Return (x, y) of the center of cell containing provided text 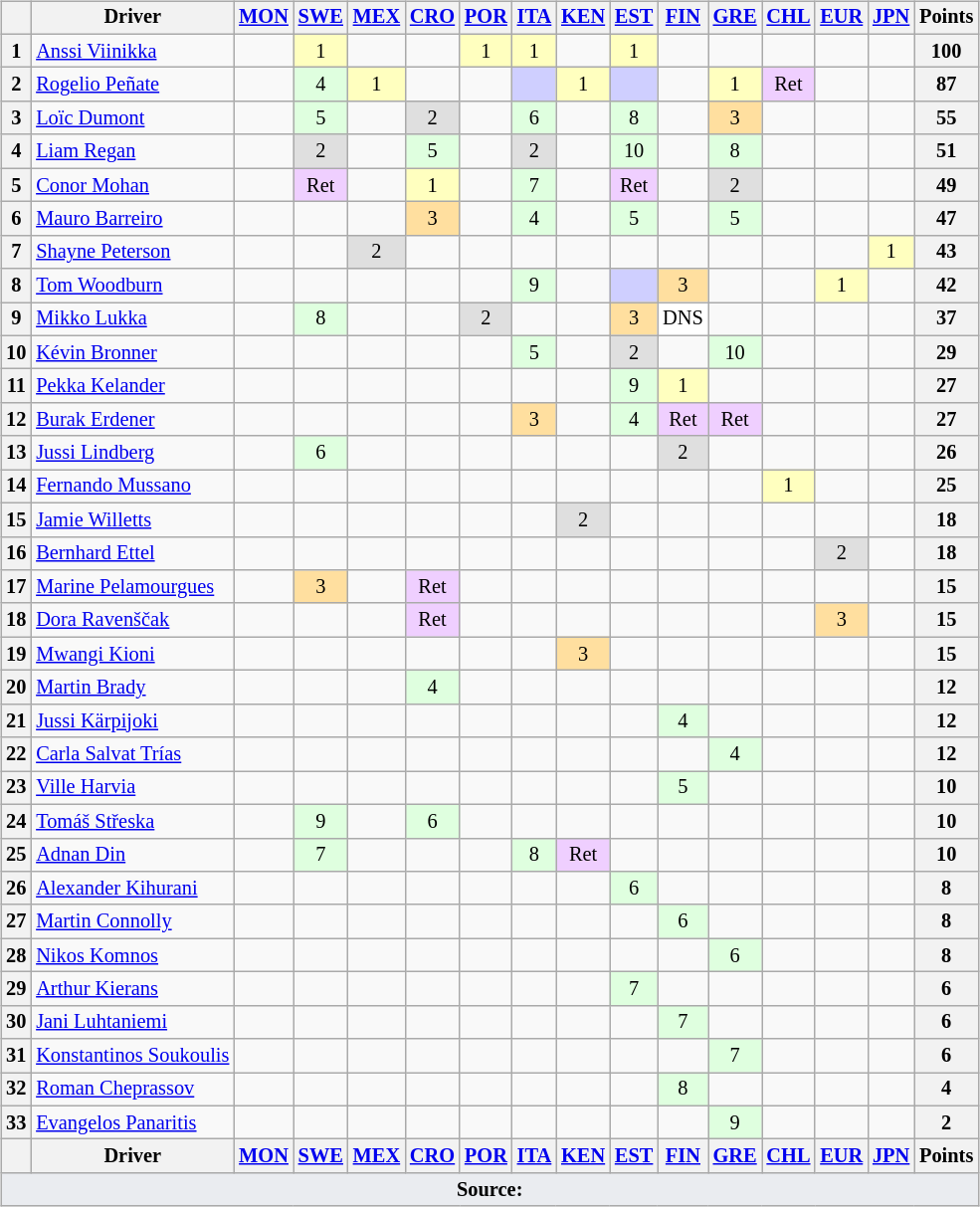
Burak Erdener (132, 420)
11 (16, 386)
49 (946, 185)
Marine Pelamourgues (132, 587)
Konstantinos Soukoulis (132, 1056)
42 (946, 286)
Martin Brady (132, 688)
Roman Cheprassov (132, 1090)
37 (946, 319)
Mwangi Kioni (132, 654)
Mikko Lukka (132, 319)
47 (946, 219)
24 (16, 821)
Liam Regan (132, 151)
30 (16, 1022)
Nikos Komnos (132, 955)
Jussi Lindberg (132, 453)
Source: (490, 1190)
31 (16, 1056)
32 (16, 1090)
22 (16, 754)
Dora Ravenščak (132, 620)
Tomáš Střeska (132, 821)
13 (16, 453)
Rogelio Peñate (132, 85)
43 (946, 252)
14 (16, 487)
Alexander Kihurani (132, 889)
Ville Harvia (132, 788)
28 (16, 955)
33 (16, 1122)
Evangelos Panaritis (132, 1122)
Kévin Bronner (132, 352)
Pekka Kelander (132, 386)
Jussi Kärpijoki (132, 720)
Jani Luhtaniemi (132, 1022)
55 (946, 118)
Carla Salvat Trías (132, 754)
100 (946, 51)
51 (946, 151)
Jamie Willetts (132, 519)
Arthur Kierans (132, 989)
Tom Woodburn (132, 286)
Mauro Barreiro (132, 219)
Adnan Din (132, 855)
Martin Connolly (132, 921)
19 (16, 654)
Anssi Viinikka (132, 51)
16 (16, 553)
Bernhard Ettel (132, 553)
23 (16, 788)
Conor Mohan (132, 185)
Shayne Peterson (132, 252)
17 (16, 587)
20 (16, 688)
Fernando Mussano (132, 487)
Loïc Dumont (132, 118)
21 (16, 720)
DNS (683, 319)
87 (946, 85)
